Extract the (x, y) coordinate from the center of the cell holding the provided text.  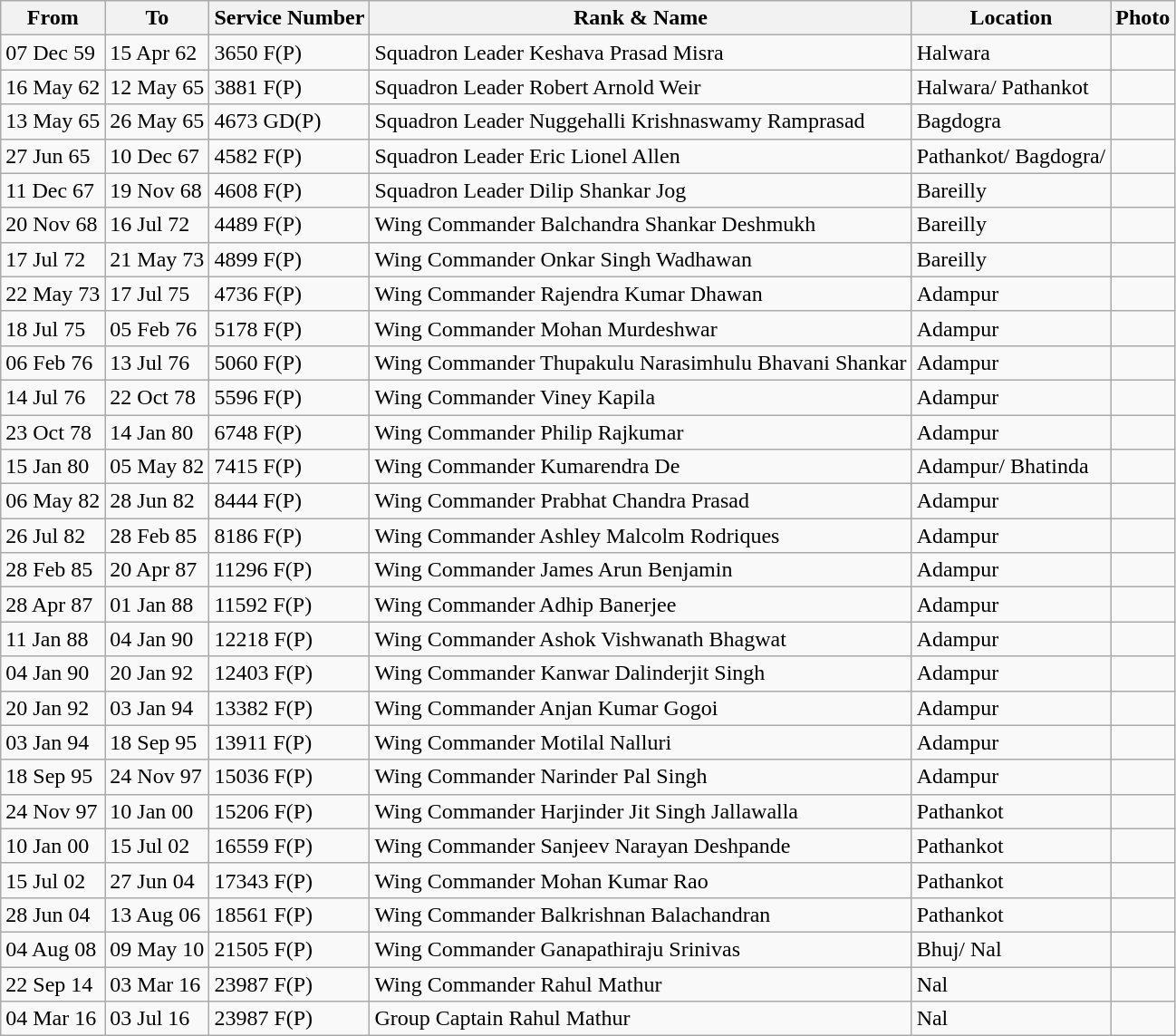
20 Nov 68 (53, 225)
3650 F(P) (290, 53)
Location (1011, 18)
Wing Commander Philip Rajkumar (641, 432)
Wing Commander James Arun Benjamin (641, 570)
Halwara/ Pathankot (1011, 87)
6748 F(P) (290, 432)
Pathankot/ Bagdogra/ (1011, 156)
Squadron Leader Dilip Shankar Jog (641, 190)
15 Jan 80 (53, 467)
27 Jun 04 (158, 880)
04 Aug 08 (53, 949)
17 Jul 72 (53, 259)
20 Apr 87 (158, 570)
22 Sep 14 (53, 983)
21505 F(P) (290, 949)
From (53, 18)
Wing Commander Harjinder Jit Singh Jallawalla (641, 811)
Wing Commander Rahul Mathur (641, 983)
Wing Commander Narinder Pal Singh (641, 777)
13 May 65 (53, 121)
Adampur/ Bhatinda (1011, 467)
Squadron Leader Keshava Prasad Misra (641, 53)
Wing Commander Viney Kapila (641, 397)
Wing Commander Mohan Murdeshwar (641, 328)
05 May 82 (158, 467)
7415 F(P) (290, 467)
Rank & Name (641, 18)
Halwara (1011, 53)
Wing Commander Sanjeev Narayan Deshpande (641, 846)
Service Number (290, 18)
06 May 82 (53, 501)
Wing Commander Balkrishnan Balachandran (641, 915)
13911 F(P) (290, 742)
17 Jul 75 (158, 294)
4736 F(P) (290, 294)
Wing Commander Mohan Kumar Rao (641, 880)
18 Jul 75 (53, 328)
Wing Commander Rajendra Kumar Dhawan (641, 294)
15 Apr 62 (158, 53)
15036 F(P) (290, 777)
To (158, 18)
26 May 65 (158, 121)
01 Jan 88 (158, 605)
Squadron Leader Robert Arnold Weir (641, 87)
5178 F(P) (290, 328)
Wing Commander Balchandra Shankar Deshmukh (641, 225)
23 Oct 78 (53, 432)
3881 F(P) (290, 87)
5060 F(P) (290, 363)
4899 F(P) (290, 259)
Wing Commander Ganapathiraju Srinivas (641, 949)
09 May 10 (158, 949)
11 Dec 67 (53, 190)
Wing Commander Kanwar Dalinderjit Singh (641, 673)
13 Aug 06 (158, 915)
27 Jun 65 (53, 156)
03 Jul 16 (158, 1019)
12218 F(P) (290, 639)
Wing Commander Anjan Kumar Gogoi (641, 708)
21 May 73 (158, 259)
28 Jun 82 (158, 501)
Wing Commander Ashley Malcolm Rodriques (641, 536)
11592 F(P) (290, 605)
11296 F(P) (290, 570)
22 May 73 (53, 294)
Photo (1143, 18)
04 Mar 16 (53, 1019)
13382 F(P) (290, 708)
Wing Commander Ashok Vishwanath Bhagwat (641, 639)
14 Jan 80 (158, 432)
Squadron Leader Nuggehalli Krishnaswamy Ramprasad (641, 121)
26 Jul 82 (53, 536)
12 May 65 (158, 87)
16 May 62 (53, 87)
13 Jul 76 (158, 363)
07 Dec 59 (53, 53)
Wing Commander Prabhat Chandra Prasad (641, 501)
14 Jul 76 (53, 397)
4489 F(P) (290, 225)
28 Apr 87 (53, 605)
22 Oct 78 (158, 397)
4582 F(P) (290, 156)
Wing Commander Thupakulu Narasimhulu Bhavani Shankar (641, 363)
17343 F(P) (290, 880)
28 Jun 04 (53, 915)
5596 F(P) (290, 397)
Group Captain Rahul Mathur (641, 1019)
Wing Commander Kumarendra De (641, 467)
8186 F(P) (290, 536)
06 Feb 76 (53, 363)
12403 F(P) (290, 673)
16 Jul 72 (158, 225)
Wing Commander Onkar Singh Wadhawan (641, 259)
10 Dec 67 (158, 156)
03 Mar 16 (158, 983)
Squadron Leader Eric Lionel Allen (641, 156)
4673 GD(P) (290, 121)
Bagdogra (1011, 121)
15206 F(P) (290, 811)
Wing Commander Adhip Banerjee (641, 605)
Wing Commander Motilal Nalluri (641, 742)
11 Jan 88 (53, 639)
19 Nov 68 (158, 190)
8444 F(P) (290, 501)
Bhuj/ Nal (1011, 949)
05 Feb 76 (158, 328)
4608 F(P) (290, 190)
16559 F(P) (290, 846)
18561 F(P) (290, 915)
